Locate the cell with the specified text and output its [X, Y] center coordinate. 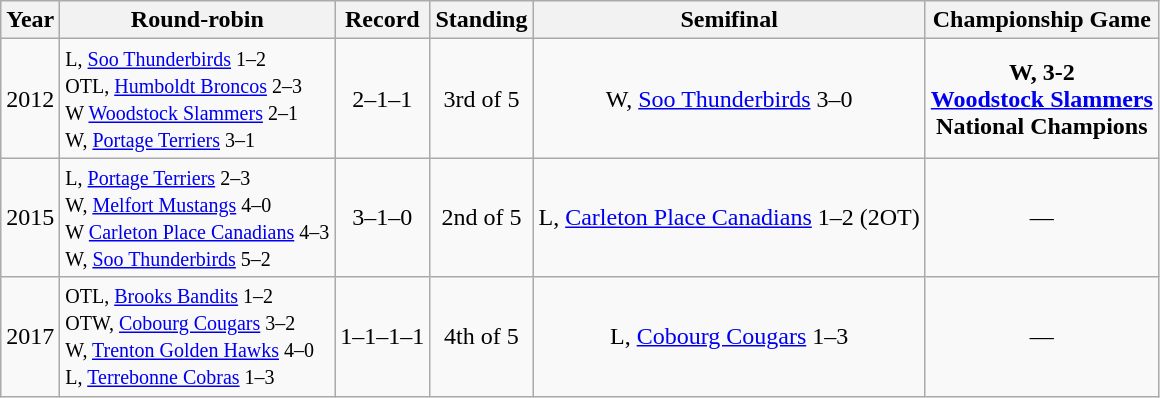
2015 [30, 218]
Semifinal [729, 20]
Standing [482, 20]
OTL, Brooks Bandits 1–2OTW, Cobourg Cougars 3–2W, Trenton Golden Hawks 4–0L, Terrebonne Cobras 1–3 [198, 336]
L, Portage Terriers 2–3W, Melfort Mustangs 4–0W Carleton Place Canadians 4–3W, Soo Thunderbirds 5–2 [198, 218]
L, Carleton Place Canadians 1–2 (2OT) [729, 218]
L, Cobourg Cougars 1–3 [729, 336]
1–1–1–1 [382, 336]
W, 3-2 Woodstock SlammersNational Champions [1042, 98]
Year [30, 20]
2nd of 5 [482, 218]
2–1–1 [382, 98]
2017 [30, 336]
4th of 5 [482, 336]
Record [382, 20]
3–1–0 [382, 218]
Round-robin [198, 20]
W, Soo Thunderbirds 3–0 [729, 98]
Championship Game [1042, 20]
L, Soo Thunderbirds 1–2OTL, Humboldt Broncos 2–3W Woodstock Slammers 2–1W, Portage Terriers 3–1 [198, 98]
3rd of 5 [482, 98]
2012 [30, 98]
